Identify which cell holds the provided text, then report its [x, y] central coordinate. 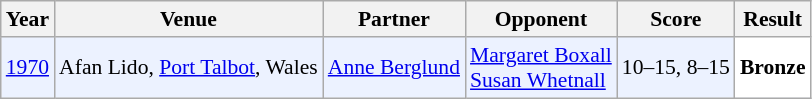
Year [28, 19]
Anne Berglund [394, 68]
Venue [188, 19]
Bronze [773, 68]
1970 [28, 68]
Result [773, 19]
10–15, 8–15 [676, 68]
Margaret Boxall Susan Whetnall [541, 68]
Score [676, 19]
Partner [394, 19]
Opponent [541, 19]
Afan Lido, Port Talbot, Wales [188, 68]
